Pinpoint the cell where the given text exists, returning its (x, y) midpoint coordinate. 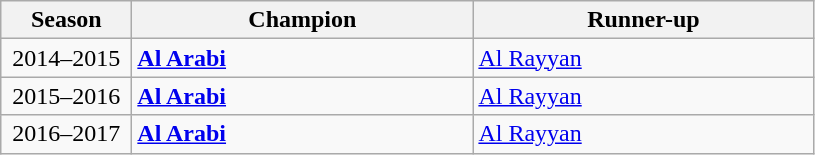
2014–2015 (66, 58)
2015–2016 (66, 96)
Runner-up (644, 20)
Champion (302, 20)
2016–2017 (66, 134)
Season (66, 20)
